Scan for the cell matching the given text and deliver its (X, Y) coordinate at center. 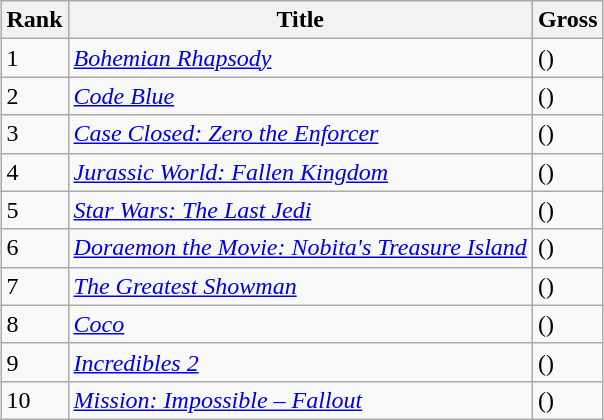
Jurassic World: Fallen Kingdom (300, 172)
Gross (568, 20)
1 (34, 58)
Incredibles 2 (300, 362)
Code Blue (300, 96)
Title (300, 20)
Rank (34, 20)
8 (34, 324)
6 (34, 248)
Mission: Impossible – Fallout (300, 400)
2 (34, 96)
Doraemon the Movie: Nobita's Treasure Island (300, 248)
Case Closed: Zero the Enforcer (300, 134)
7 (34, 286)
3 (34, 134)
4 (34, 172)
Coco (300, 324)
Star Wars: The Last Jedi (300, 210)
10 (34, 400)
The Greatest Showman (300, 286)
9 (34, 362)
Bohemian Rhapsody (300, 58)
5 (34, 210)
